Detect which cell encompasses the target text, then output its (X, Y) center coordinate. 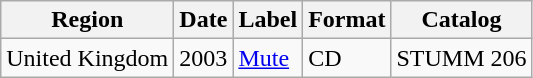
Label (268, 20)
Region (88, 20)
Catalog (462, 20)
United Kingdom (88, 58)
Format (347, 20)
2003 (204, 58)
Date (204, 20)
Mute (268, 58)
CD (347, 58)
STUMM 206 (462, 58)
